From the cell containing the given text, extract its center point as (X, Y) coordinate. 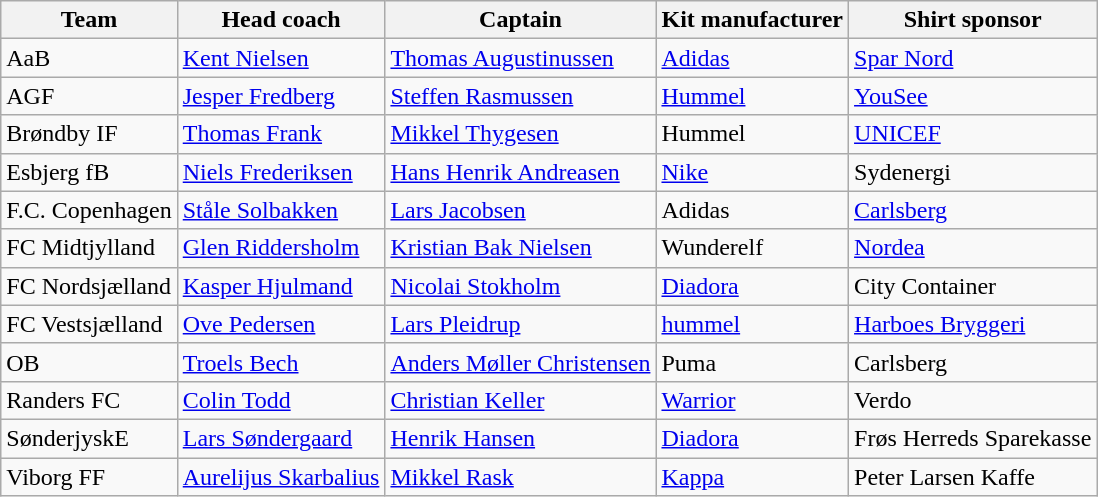
Thomas Frank (281, 134)
Kristian Bak Nielsen (520, 248)
Nicolai Stokholm (520, 286)
Lars Søndergaard (281, 438)
Mikkel Thygesen (520, 134)
Puma (752, 362)
Kasper Hjulmand (281, 286)
AaB (89, 58)
Hans Henrik Andreasen (520, 172)
Captain (520, 20)
Nike (752, 172)
Brøndby IF (89, 134)
Henrik Hansen (520, 438)
Mikkel Rask (520, 477)
Warrior (752, 400)
Randers FC (89, 400)
Aurelijus Skarbalius (281, 477)
Sydenergi (973, 172)
hummel (752, 324)
Shirt sponsor (973, 20)
Anders Møller Christensen (520, 362)
Steffen Rasmussen (520, 96)
FC Midtjylland (89, 248)
YouSee (973, 96)
Viborg FF (89, 477)
Frøs Herreds Sparekasse (973, 438)
Christian Keller (520, 400)
Harboes Bryggeri (973, 324)
Thomas Augustinussen (520, 58)
SønderjyskE (89, 438)
Troels Bech (281, 362)
Kit manufacturer (752, 20)
Glen Riddersholm (281, 248)
Ståle Solbakken (281, 210)
Verdo (973, 400)
FC Nordsjælland (89, 286)
Peter Larsen Kaffe (973, 477)
Jesper Fredberg (281, 96)
OB (89, 362)
Niels Frederiksen (281, 172)
Team (89, 20)
Head coach (281, 20)
F.C. Copenhagen (89, 210)
Kent Nielsen (281, 58)
Wunderelf (752, 248)
Nordea (973, 248)
Colin Todd (281, 400)
Lars Jacobsen (520, 210)
Spar Nord (973, 58)
City Container (973, 286)
Kappa (752, 477)
UNICEF (973, 134)
Lars Pleidrup (520, 324)
Ove Pedersen (281, 324)
AGF (89, 96)
FC Vestsjælland (89, 324)
Esbjerg fB (89, 172)
